Determine the [x, y] coordinate at the center of the cell enclosing the given text.  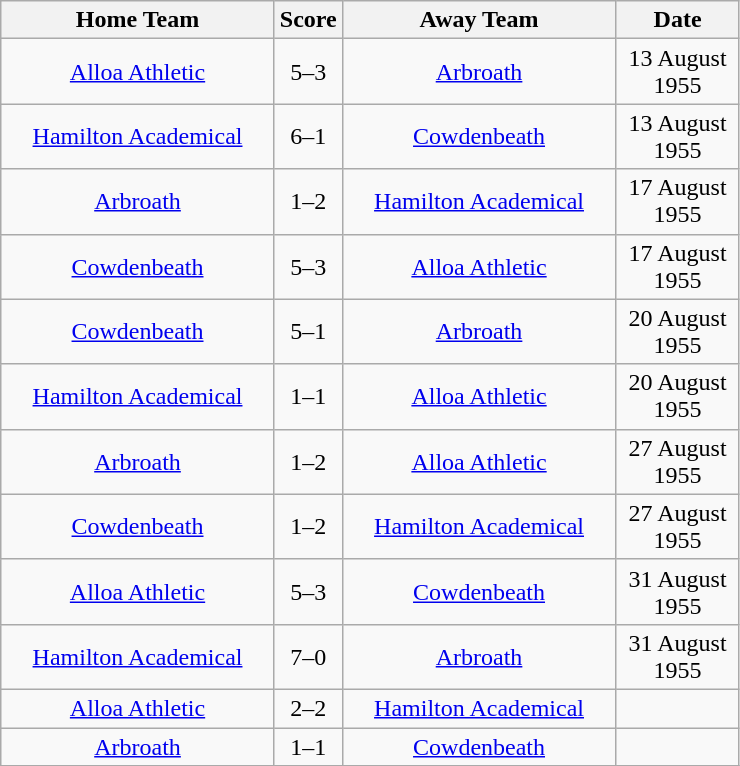
Away Team [479, 20]
Score [308, 20]
2–2 [308, 708]
Date [678, 20]
7–0 [308, 656]
6–1 [308, 136]
5–1 [308, 332]
Home Team [138, 20]
